From the cell containing the given text, extract its center point as [X, Y] coordinate. 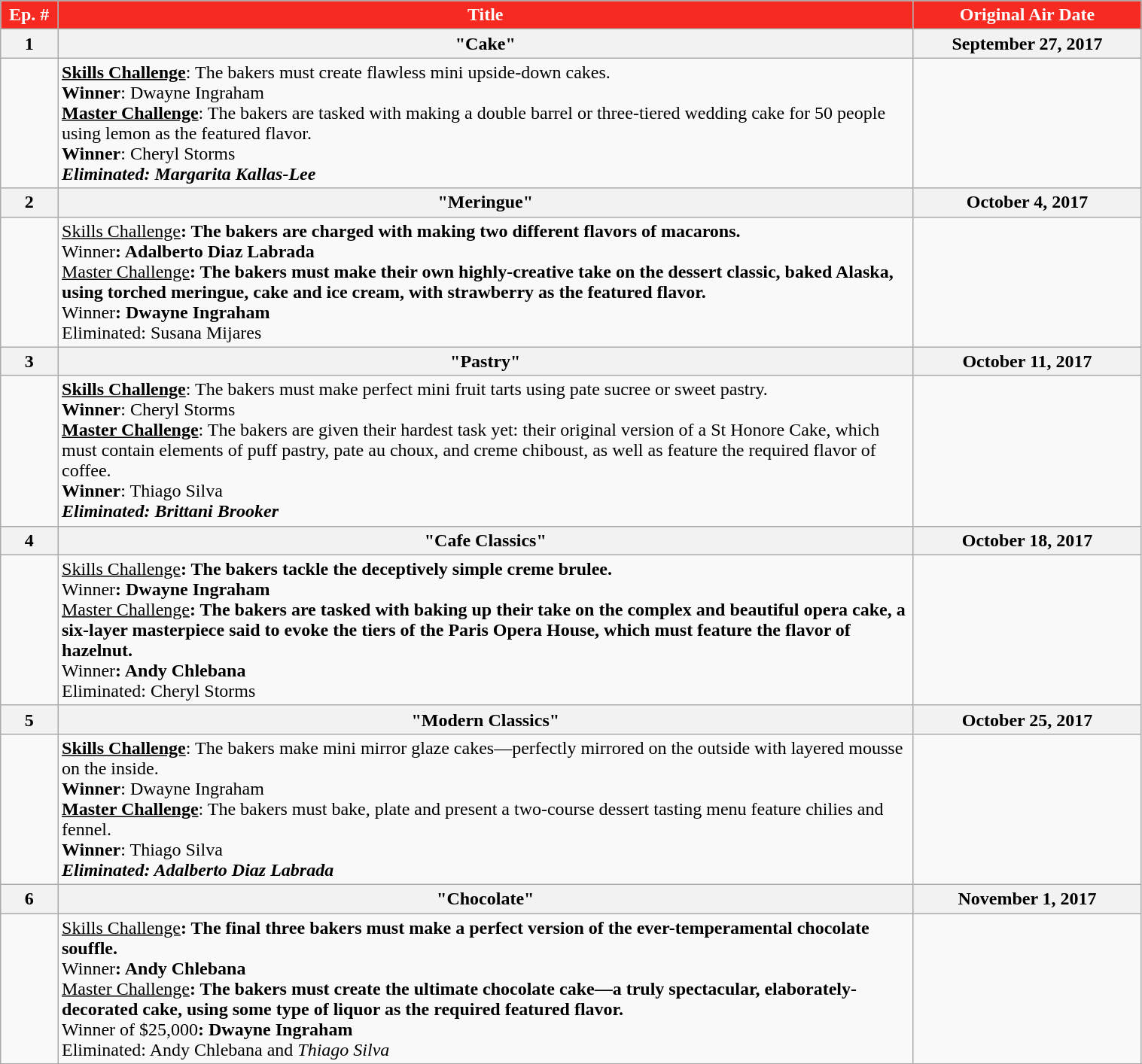
"Chocolate" [485, 898]
"Pastry" [485, 361]
2 [29, 202]
"Meringue" [485, 202]
October 4, 2017 [1027, 202]
September 27, 2017 [1027, 44]
"Modern Classics" [485, 719]
October 18, 2017 [1027, 540]
November 1, 2017 [1027, 898]
6 [29, 898]
October 25, 2017 [1027, 719]
4 [29, 540]
Original Air Date [1027, 15]
Title [485, 15]
5 [29, 719]
3 [29, 361]
October 11, 2017 [1027, 361]
1 [29, 44]
Ep. # [29, 15]
"Cafe Classics" [485, 540]
"Cake" [485, 44]
